From the cell containing the given text, extract its center point as (X, Y) coordinate. 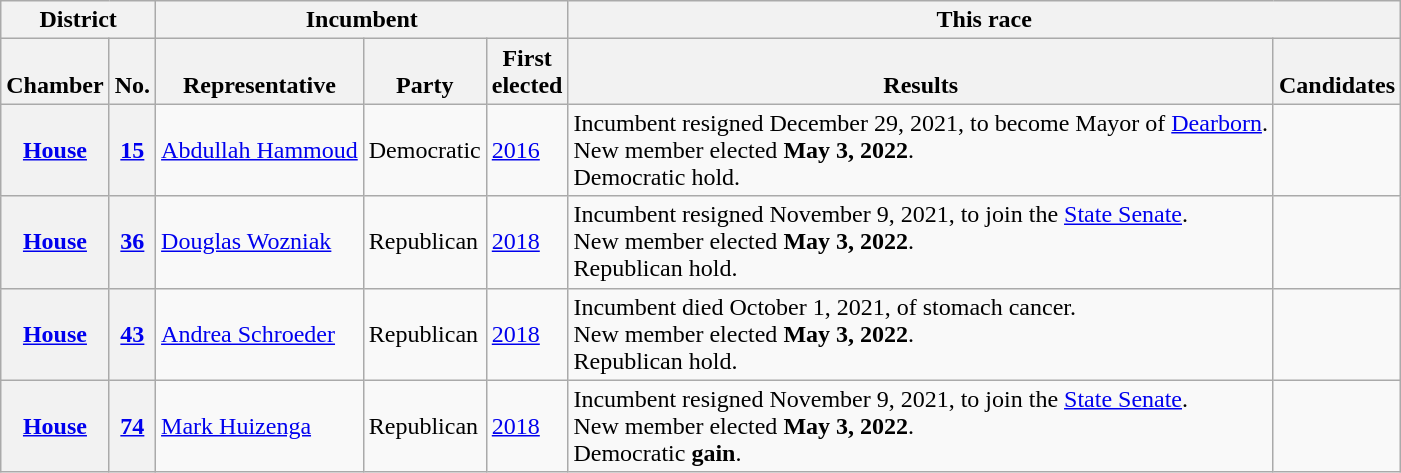
74 (132, 426)
2016 (527, 150)
Incumbent resigned December 29, 2021, to become Mayor of Dearborn.New member elected May 3, 2022.Democratic hold. (921, 150)
Chamber (55, 72)
This race (984, 20)
Democratic (424, 150)
15 (132, 150)
No. (132, 72)
Mark Huizenga (260, 426)
Andrea Schroeder (260, 334)
Douglas Wozniak (260, 242)
Incumbent resigned November 9, 2021, to join the State Senate.New member elected May 3, 2022.Republican hold. (921, 242)
Representative (260, 72)
Incumbent resigned November 9, 2021, to join the State Senate.New member elected May 3, 2022.Democratic gain. (921, 426)
36 (132, 242)
Incumbent died October 1, 2021, of stomach cancer.New member elected May 3, 2022.Republican hold. (921, 334)
Results (921, 72)
Candidates (1336, 72)
Abdullah Hammoud (260, 150)
43 (132, 334)
Party (424, 72)
Firstelected (527, 72)
Incumbent (362, 20)
District (78, 20)
